Output the [X, Y] coordinate of the center of the cell containing the given text.  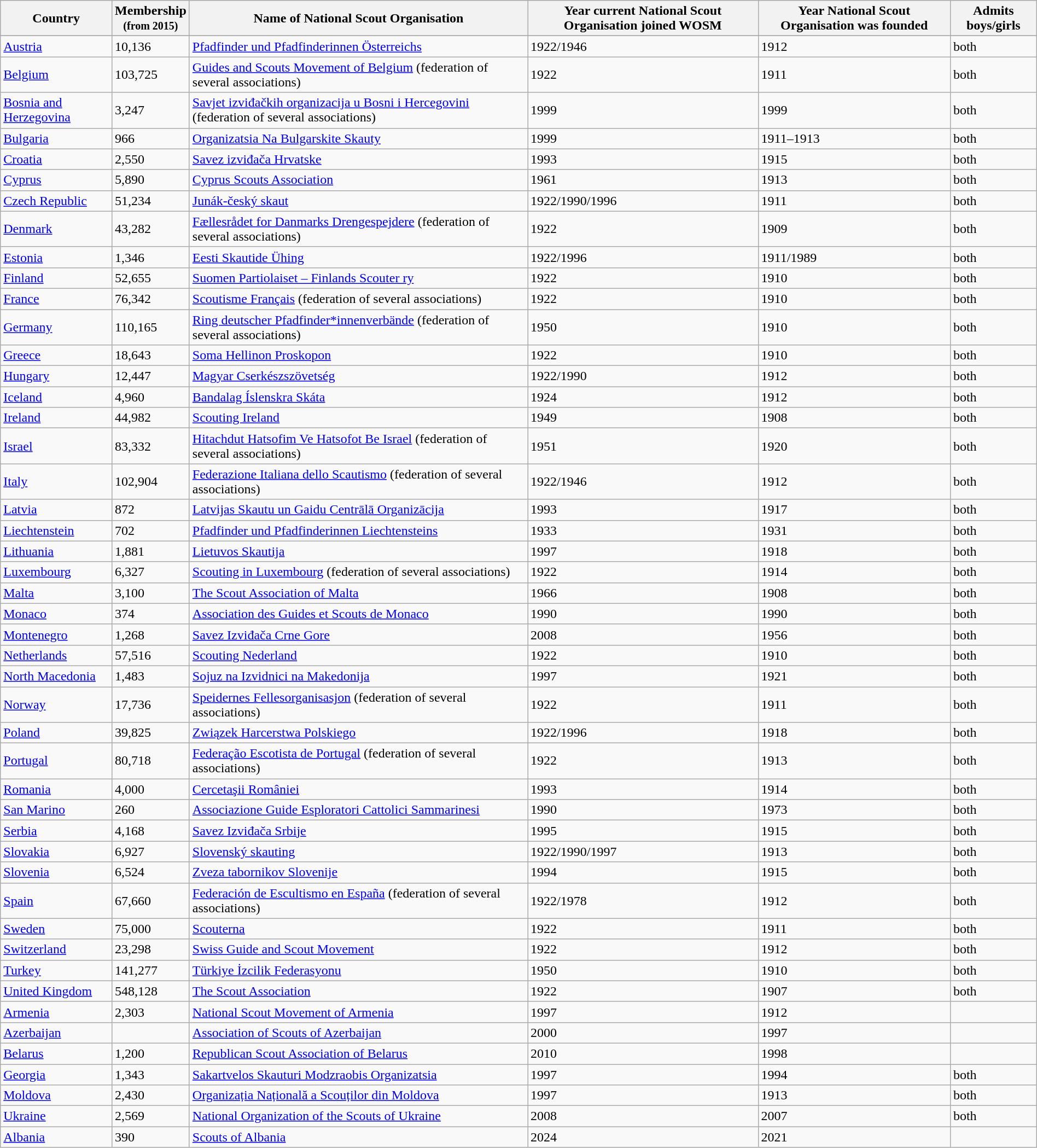
Slovenia [56, 872]
Italy [56, 481]
Federazione Italiana dello Scautismo (federation of several associations) [358, 481]
Azerbaijan [56, 1033]
702 [151, 531]
Slovenský skauting [358, 852]
Hungary [56, 376]
Monaco [56, 614]
1966 [643, 593]
Name of National Scout Organisation [358, 19]
Country [56, 19]
3,247 [151, 110]
52,655 [151, 278]
Magyar Cserkészszövetség [358, 376]
Latvia [56, 510]
1,881 [151, 551]
Israel [56, 446]
2007 [854, 1116]
44,982 [151, 418]
Federação Escotista de Portugal (federation of several associations) [358, 761]
North Macedonia [56, 676]
Suomen Partiolaiset – Finlands Scouter ry [358, 278]
Romania [56, 789]
Republican Scout Association of Belarus [358, 1053]
2,569 [151, 1116]
Iceland [56, 397]
1922/1990 [643, 376]
Savez Izviđača Crne Gore [358, 634]
1995 [643, 831]
76,342 [151, 299]
966 [151, 138]
Norway [56, 704]
Finland [56, 278]
Scouting Nederland [358, 655]
83,332 [151, 446]
2000 [643, 1033]
San Marino [56, 810]
2024 [643, 1137]
57,516 [151, 655]
Belarus [56, 1053]
Scouts of Albania [358, 1137]
Admits boys/girls [993, 19]
1998 [854, 1053]
1951 [643, 446]
Netherlands [56, 655]
548,128 [151, 991]
Junák-český skaut [358, 201]
Swiss Guide and Scout Movement [358, 949]
Poland [56, 733]
National Organization of the Scouts of Ukraine [358, 1116]
Association des Guides et Scouts de Monaco [358, 614]
Sweden [56, 929]
Związek Harcerstwa Polskiego [358, 733]
1931 [854, 531]
Association of Scouts of Azerbaijan [358, 1033]
2,303 [151, 1012]
1933 [643, 531]
Pfadfinder und Pfadfinderinnen Österreichs [358, 46]
Denmark [56, 229]
1917 [854, 510]
872 [151, 510]
Pfadfinder und Pfadfinderinnen Liechtensteins [358, 531]
141,277 [151, 970]
Estonia [56, 257]
Austria [56, 46]
France [56, 299]
17,736 [151, 704]
Associazione Guide Esploratori Cattolici Sammarinesi [358, 810]
Moldova [56, 1095]
Switzerland [56, 949]
Ring deutscher Pfadfinder*innenverbände (federation of several associations) [358, 327]
Luxembourg [56, 572]
1,200 [151, 1053]
Latvijas Skautu un Gaidu Centrālā Organizācija [358, 510]
Year National Scout Organisation was founded [854, 19]
4,168 [151, 831]
Year current National Scout Organisation joined WOSM [643, 19]
1922/1990/1997 [643, 852]
374 [151, 614]
Croatia [56, 159]
6,327 [151, 572]
The Scout Association [358, 991]
Greece [56, 356]
Belgium [56, 74]
1973 [854, 810]
1924 [643, 397]
The Scout Association of Malta [358, 593]
Savjet izviđačkih organizacija u Bosni i Hercegovini (federation of several associations) [358, 110]
Turkey [56, 970]
1,343 [151, 1075]
Lithuania [56, 551]
Czech Republic [56, 201]
2021 [854, 1137]
51,234 [151, 201]
1907 [854, 991]
1961 [643, 180]
67,660 [151, 900]
Scouting Ireland [358, 418]
10,136 [151, 46]
National Scout Movement of Armenia [358, 1012]
2,430 [151, 1095]
Scouting in Luxembourg (federation of several associations) [358, 572]
Georgia [56, 1075]
1949 [643, 418]
1911–1913 [854, 138]
Organizația Națională a Scouților din Moldova [358, 1095]
80,718 [151, 761]
Savez izviđača Hrvatske [358, 159]
1922/1990/1996 [643, 201]
Lietuvos Skautija [358, 551]
2010 [643, 1053]
Organizatsia Na Bulgarskite Skauty [358, 138]
Türkiye İzcilik Federasyonu [358, 970]
1921 [854, 676]
Scoutisme Français (federation of several associations) [358, 299]
Albania [56, 1137]
Sojuz na Izvidnici na Makedonija [358, 676]
Fællesrådet for Danmarks Drengespejdere (federation of several associations) [358, 229]
United Kingdom [56, 991]
75,000 [151, 929]
Membership (from 2015) [151, 19]
Liechtenstein [56, 531]
Cyprus [56, 180]
1,268 [151, 634]
Scouterna [358, 929]
Armenia [56, 1012]
2,550 [151, 159]
Ireland [56, 418]
Ukraine [56, 1116]
1909 [854, 229]
3,100 [151, 593]
Spain [56, 900]
5,890 [151, 180]
1922/1978 [643, 900]
103,725 [151, 74]
4,000 [151, 789]
1911/1989 [854, 257]
6,524 [151, 872]
Serbia [56, 831]
Eesti Skautide Ühing [358, 257]
390 [151, 1137]
Federación de Escultismo en España (federation of several associations) [358, 900]
Bulgaria [56, 138]
12,447 [151, 376]
Bandalag Íslenskra Skáta [358, 397]
43,282 [151, 229]
110,165 [151, 327]
Slovakia [56, 852]
1956 [854, 634]
4,960 [151, 397]
Malta [56, 593]
Sakartvelos Skauturi Modzraobis Organizatsia [358, 1075]
Bosnia and Herzegovina [56, 110]
260 [151, 810]
Cercetaşii României [358, 789]
Cyprus Scouts Association [358, 180]
18,643 [151, 356]
Montenegro [56, 634]
102,904 [151, 481]
6,927 [151, 852]
39,825 [151, 733]
1,483 [151, 676]
Portugal [56, 761]
Speidernes Fellesorganisasjon (federation of several associations) [358, 704]
Zveza tabornikov Slovenije [358, 872]
Savez Izviđača Srbije [358, 831]
Guides and Scouts Movement of Belgium (federation of several associations) [358, 74]
23,298 [151, 949]
Germany [56, 327]
1920 [854, 446]
Hitachdut Hatsofim Ve Hatsofot Be Israel (federation of several associations) [358, 446]
1,346 [151, 257]
Soma Hellinon Proskopon [358, 356]
